Detect which cell encompasses the target text, then output its [x, y] center coordinate. 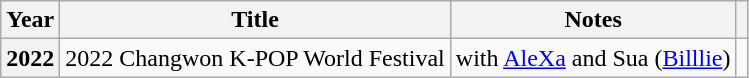
Year [30, 20]
with AleXa and Sua (Billlie) [593, 58]
2022 Changwon K-POP World Festival [255, 58]
Title [255, 20]
Notes [593, 20]
2022 [30, 58]
